Scan for the cell matching the given text and deliver its [x, y] coordinate at center. 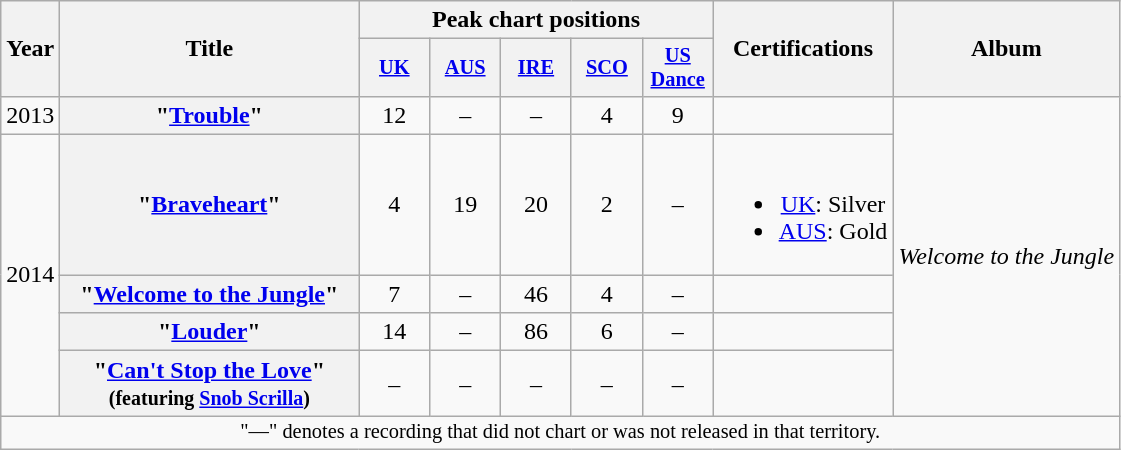
Peak chart positions [536, 20]
6 [606, 332]
Album [1006, 49]
20 [536, 205]
46 [536, 294]
UK [394, 68]
US Dance [678, 68]
Title [210, 49]
"—" denotes a recording that did not chart or was not released in that territory. [560, 433]
2 [606, 205]
"Trouble" [210, 115]
7 [394, 294]
Certifications [803, 49]
2013 [30, 115]
19 [466, 205]
IRE [536, 68]
"Louder" [210, 332]
UK: SilverAUS: Gold [803, 205]
"Welcome to the Jungle" [210, 294]
86 [536, 332]
Year [30, 49]
AUS [466, 68]
9 [678, 115]
12 [394, 115]
"Braveheart" [210, 205]
"Can't Stop the Love" (featuring Snob Scrilla) [210, 384]
14 [394, 332]
Welcome to the Jungle [1006, 256]
SCO [606, 68]
2014 [30, 276]
